Pinpoint the cell where the given text exists, returning its [x, y] midpoint coordinate. 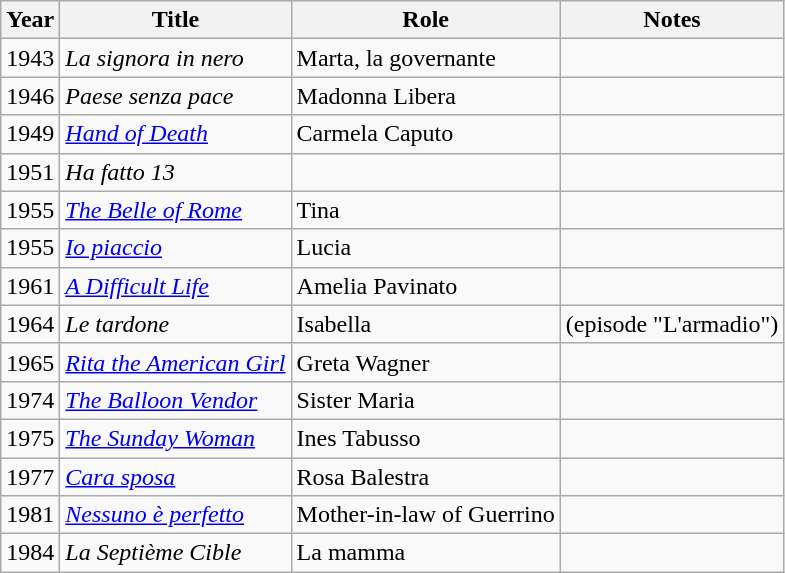
The Belle of Rome [176, 210]
Io piaccio [176, 248]
Year [30, 20]
Isabella [426, 324]
Carmela Caputo [426, 134]
La Septième Cible [176, 553]
Sister Maria [426, 400]
The Balloon Vendor [176, 400]
Role [426, 20]
A Difficult Life [176, 286]
1965 [30, 362]
1951 [30, 172]
The Sunday Woman [176, 438]
1981 [30, 515]
Cara sposa [176, 477]
1943 [30, 58]
1961 [30, 286]
Le tardone [176, 324]
Madonna Libera [426, 96]
1949 [30, 134]
(episode "L'armadio") [672, 324]
Rosa Balestra [426, 477]
Mother-in-law of Guerrino [426, 515]
Lucia [426, 248]
Nessuno è perfetto [176, 515]
1974 [30, 400]
1975 [30, 438]
1977 [30, 477]
La mamma [426, 553]
Amelia Pavinato [426, 286]
1946 [30, 96]
1984 [30, 553]
Greta Wagner [426, 362]
Hand of Death [176, 134]
Ines Tabusso [426, 438]
Notes [672, 20]
Tina [426, 210]
Ha fatto 13 [176, 172]
Title [176, 20]
1964 [30, 324]
Rita the American Girl [176, 362]
La signora in nero [176, 58]
Marta, la governante [426, 58]
Paese senza pace [176, 96]
